Identify which cell holds the provided text, then report its (x, y) central coordinate. 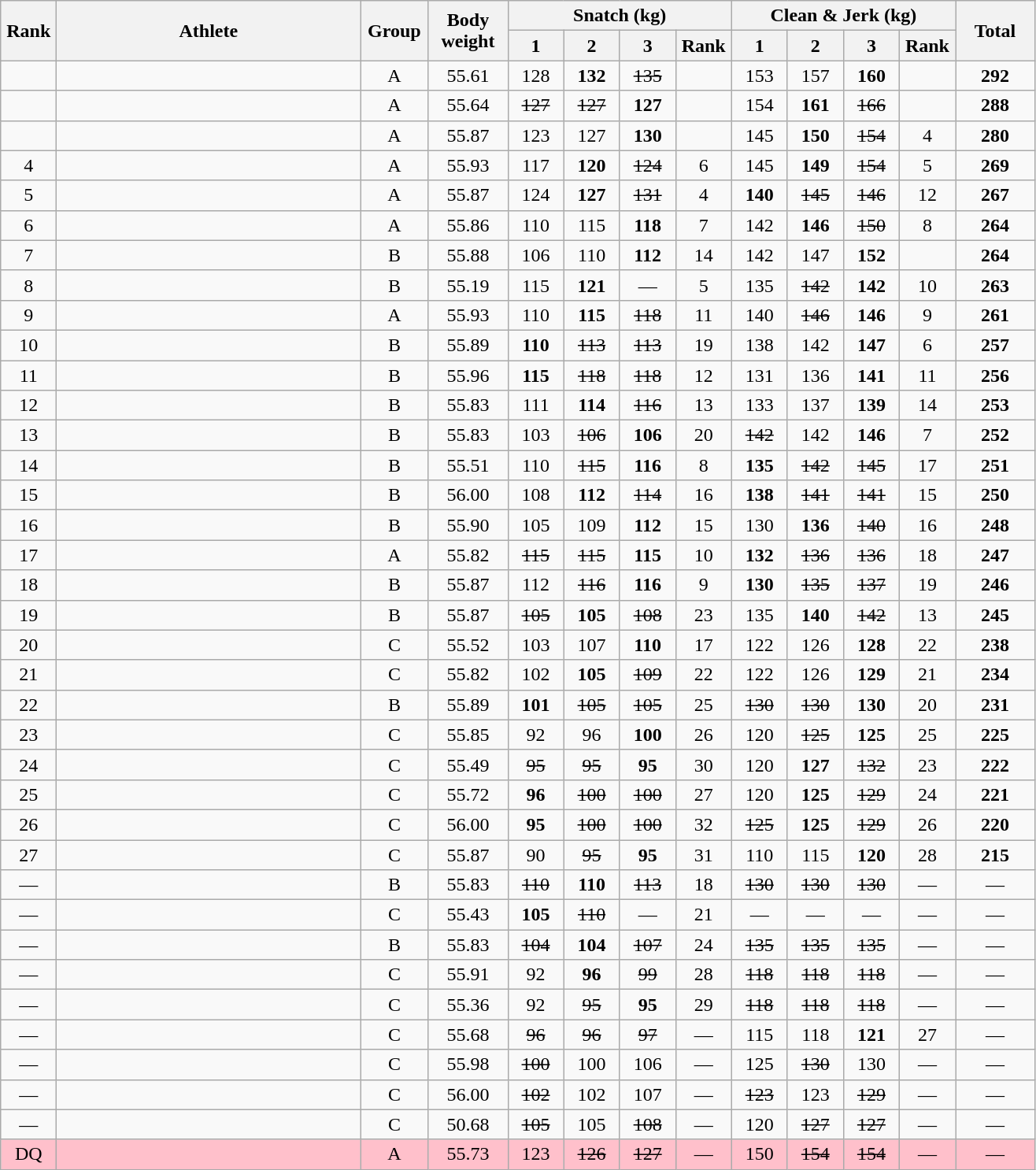
220 (995, 824)
221 (995, 794)
246 (995, 585)
Group (394, 31)
117 (535, 165)
222 (995, 765)
32 (704, 824)
90 (535, 854)
97 (647, 1035)
139 (871, 405)
133 (759, 405)
DQ (28, 1154)
55.64 (468, 106)
161 (816, 106)
149 (816, 165)
252 (995, 435)
55.85 (468, 735)
250 (995, 495)
247 (995, 555)
Snatch (kg) (620, 16)
234 (995, 675)
153 (759, 76)
269 (995, 165)
257 (995, 345)
101 (535, 705)
99 (647, 975)
55.52 (468, 645)
55.98 (468, 1064)
55.96 (468, 376)
50.68 (468, 1124)
Athlete (209, 31)
55.91 (468, 975)
280 (995, 135)
288 (995, 106)
225 (995, 735)
238 (995, 645)
30 (704, 765)
251 (995, 465)
166 (871, 106)
55.49 (468, 765)
152 (871, 255)
55.36 (468, 1005)
157 (816, 76)
256 (995, 376)
253 (995, 405)
55.90 (468, 525)
29 (704, 1005)
Clean & Jerk (kg) (843, 16)
292 (995, 76)
261 (995, 315)
55.51 (468, 465)
263 (995, 285)
248 (995, 525)
31 (704, 854)
55.43 (468, 915)
111 (535, 405)
55.61 (468, 76)
215 (995, 854)
55.88 (468, 255)
55.73 (468, 1154)
160 (871, 76)
267 (995, 195)
Body weight (468, 31)
245 (995, 615)
231 (995, 705)
55.19 (468, 285)
Total (995, 31)
55.86 (468, 225)
55.72 (468, 794)
55.68 (468, 1035)
